For the text-containing cell, return its midpoint in (X, Y) coordinate format. 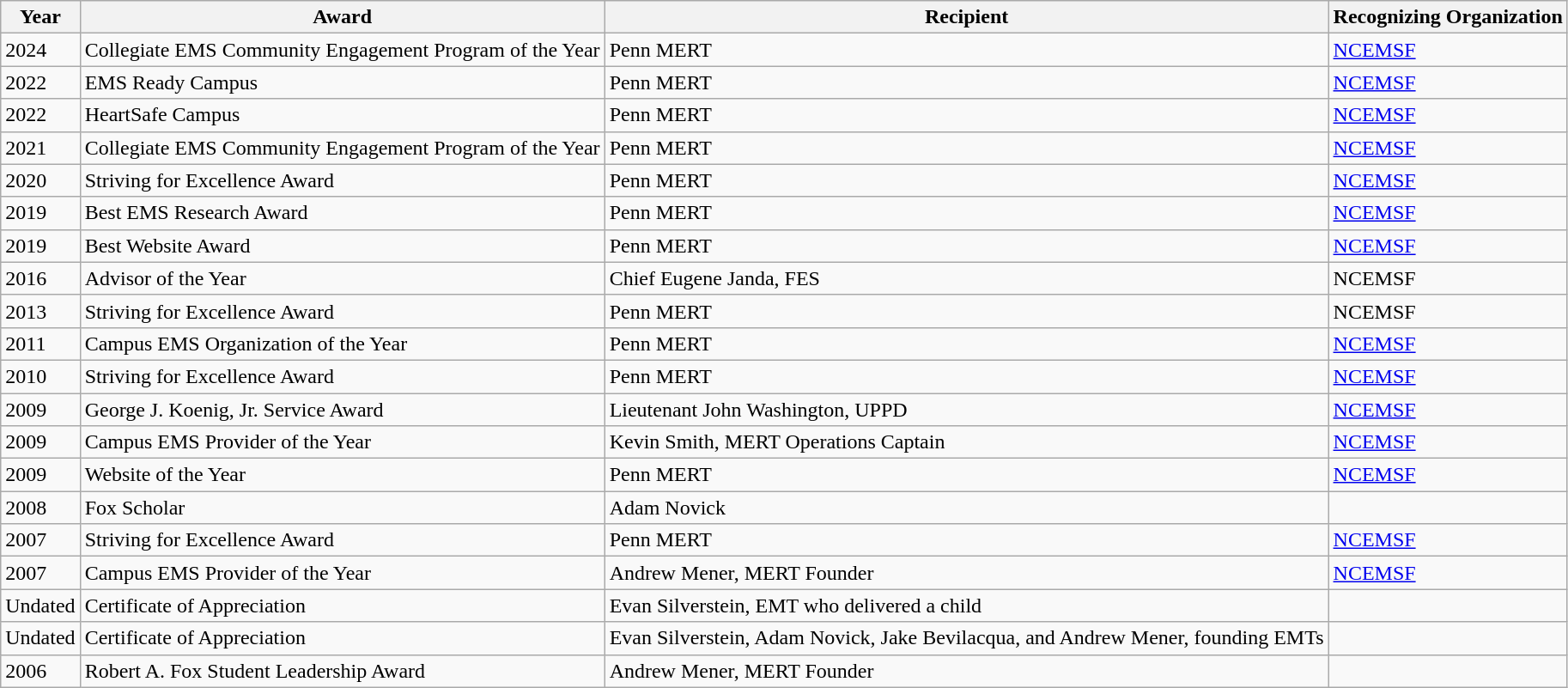
2010 (40, 376)
2021 (40, 148)
2020 (40, 180)
George J. Koenig, Jr. Service Award (342, 410)
2006 (40, 671)
Advisor of the Year (342, 278)
Website of the Year (342, 475)
Lieutenant John Washington, UPPD (967, 410)
Robert A. Fox Student Leadership Award (342, 671)
Recognizing Organization (1448, 17)
2013 (40, 311)
Best EMS Research Award (342, 213)
Chief Eugene Janda, FES (967, 278)
2024 (40, 50)
Evan Silverstein, Adam Novick, Jake Bevilacqua, and Andrew Mener, founding EMTs (967, 638)
2016 (40, 278)
Recipient (967, 17)
EMS Ready Campus (342, 82)
Kevin Smith, MERT Operations Captain (967, 442)
Campus EMS Organization of the Year (342, 344)
Evan Silverstein, EMT who delivered a child (967, 606)
Award (342, 17)
Best Website Award (342, 246)
2008 (40, 508)
Year (40, 17)
Fox Scholar (342, 508)
2011 (40, 344)
HeartSafe Campus (342, 115)
Adam Novick (967, 508)
